Pinpoint the cell where the given text exists, returning its (x, y) midpoint coordinate. 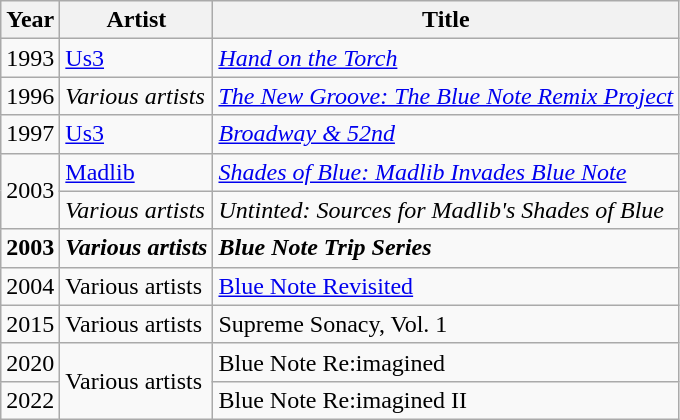
Shades of Blue: Madlib Invades Blue Note (446, 172)
Artist (136, 20)
Blue Note Re:imagined II (446, 400)
Supreme Sonacy, Vol. 1 (446, 324)
Blue Note Re:imagined (446, 362)
Blue Note Revisited (446, 286)
2004 (30, 286)
Hand on the Torch (446, 58)
1996 (30, 96)
1993 (30, 58)
1997 (30, 134)
Untinted: Sources for Madlib's Shades of Blue (446, 210)
Title (446, 20)
Broadway & 52nd (446, 134)
Blue Note Trip Series (446, 248)
2020 (30, 362)
2022 (30, 400)
Madlib (136, 172)
The New Groove: The Blue Note Remix Project (446, 96)
2015 (30, 324)
Year (30, 20)
